Extract the [x, y] coordinate from the center of the cell holding the provided text.  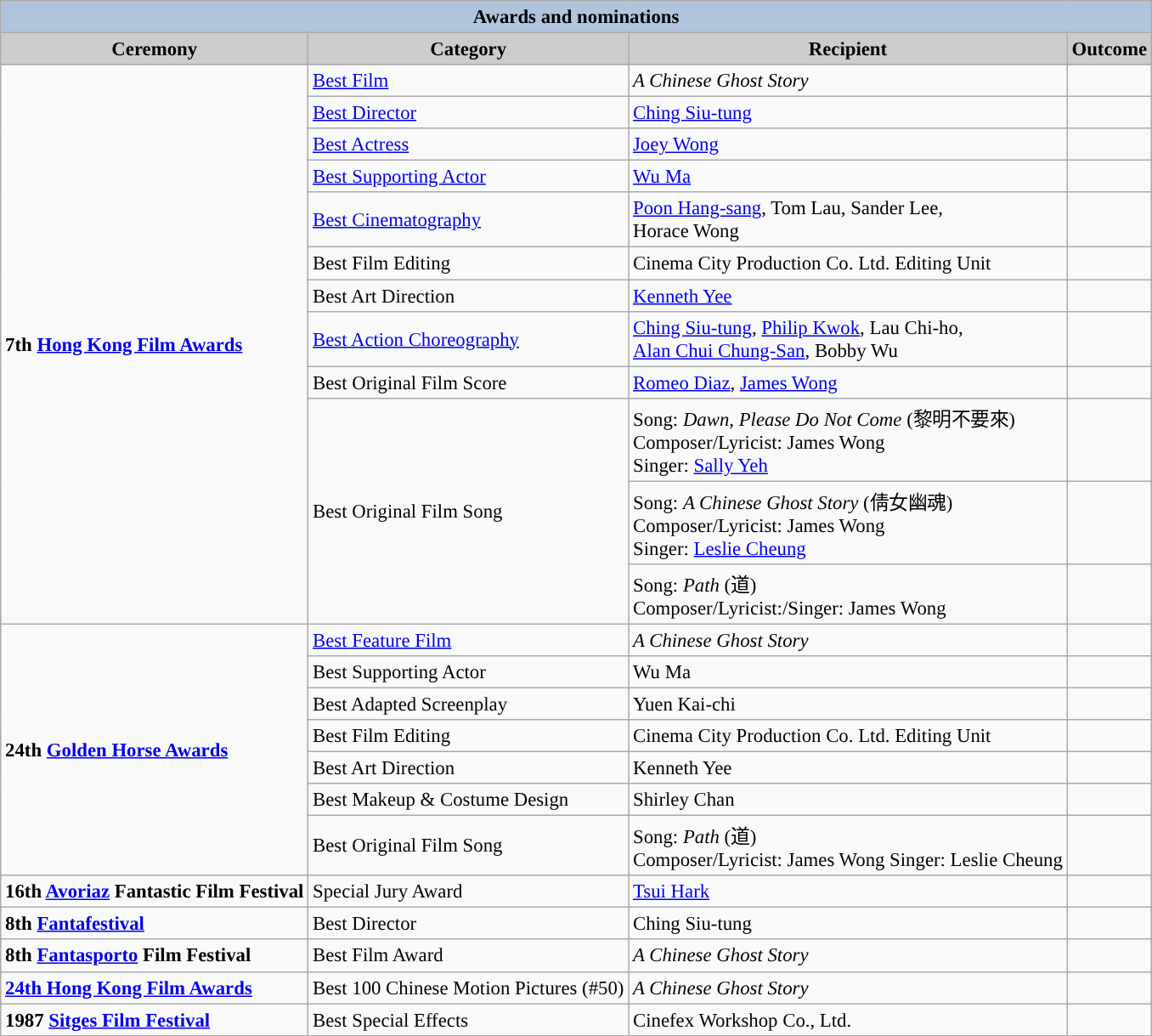
24th Hong Kong Film Awards [155, 988]
Cinefex Workshop Co., Ltd. [848, 1020]
Best Film Award [469, 956]
Best Cinematography [469, 219]
Song: Path (道)Composer/Lyricist:/Singer: James Wong [848, 595]
Best Original Film Score [469, 382]
7th Hong Kong Film Awards [155, 344]
Ceremony [155, 49]
Best Actress [469, 144]
Yuen Kai-chi [848, 704]
Song: Dawn, Please Do Not Come (黎明不要來)Composer/Lyricist: James Wong Singer: Sally Yeh [848, 439]
Category [469, 49]
Awards and nominations [576, 17]
1987 Sitges Film Festival [155, 1020]
Best Special Effects [469, 1020]
Best Adapted Screenplay [469, 704]
Outcome [1110, 49]
Tsui Hark [848, 892]
Best Feature Film [469, 640]
Best Film [469, 81]
Song: A Chinese Ghost Story (倩女幽魂)Composer/Lyricist: James Wong Singer: Leslie Cheung [848, 523]
Song: Path (道)Composer/Lyricist: James Wong Singer: Leslie Cheung [848, 846]
8th Fantafestival [155, 924]
Romeo Diaz, James Wong [848, 382]
Best Makeup & Costume Design [469, 800]
Special Jury Award [469, 892]
16th Avoriaz Fantastic Film Festival [155, 892]
Shirley Chan [848, 800]
Best Action Choreography [469, 338]
Ching Siu-tung, Philip Kwok, Lau Chi-ho, Alan Chui Chung-San, Bobby Wu [848, 338]
Recipient [848, 49]
Joey Wong [848, 144]
Best 100 Chinese Motion Pictures (#50) [469, 988]
Poon Hang-sang, Tom Lau, Sander Lee, Horace Wong [848, 219]
24th Golden Horse Awards [155, 750]
8th Fantasporto Film Festival [155, 956]
